Return (x, y) of the center of cell containing provided text 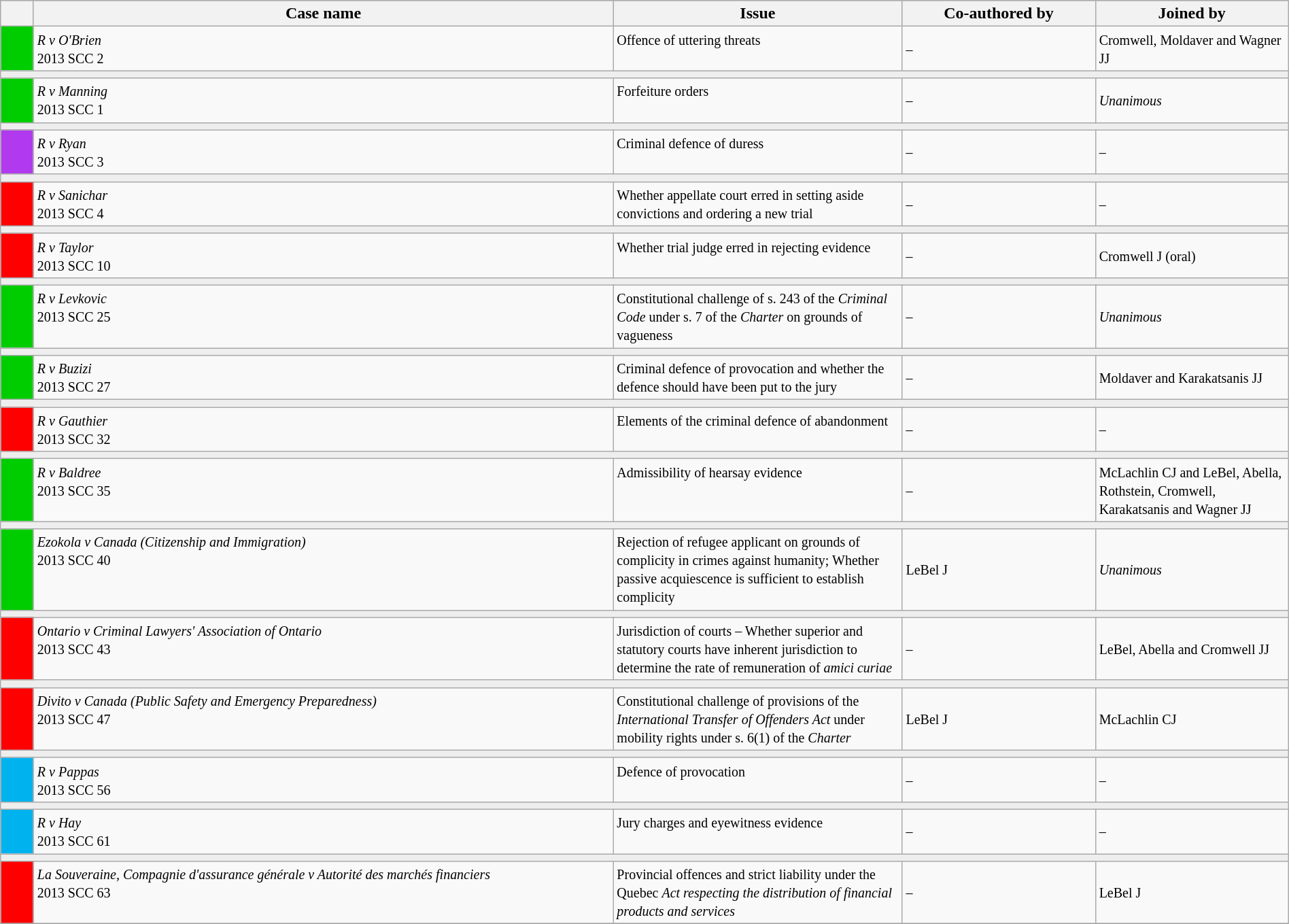
Criminal defence of provocation and whether the defence should have been put to the jury (757, 378)
Cromwell, Moldaver and Wagner JJ (1192, 49)
McLachlin CJ (1192, 719)
R v O'Brien 2013 SCC 2 (324, 49)
R v Manning 2013 SCC 1 (324, 101)
Whether trial judge erred in rejecting evidence (757, 256)
Co-authored by (999, 14)
LeBel, Abella and Cromwell JJ (1192, 649)
R v Buzizi 2013 SCC 27 (324, 378)
Case name (324, 14)
Elements of the criminal defence of abandonment (757, 430)
R v Sanichar 2013 SCC 4 (324, 204)
R v Hay 2013 SCC 61 (324, 831)
Constitutional challenge of provisions of the International Transfer of Offenders Act under mobility rights under s. 6(1) of the Charter (757, 719)
Defence of provocation (757, 779)
Ezokola v Canada (Citizenship and Immigration) 2013 SCC 40 (324, 570)
Whether appellate court erred in setting aside convictions and ordering a new trial (757, 204)
Offence of uttering threats (757, 49)
Provincial offences and strict liability under the Quebec Act respecting the distribution of financial products and services (757, 893)
Jury charges and eyewitness evidence (757, 831)
Joined by (1192, 14)
Constitutional challenge of s. 243 of the Criminal Code under s. 7 of the Charter on grounds of vagueness (757, 316)
La Souveraine, Compagnie d'assurance générale v Autorité des marchés financiers 2013 SCC 63 (324, 893)
R v Taylor 2013 SCC 10 (324, 256)
R v Baldree 2013 SCC 35 (324, 490)
Forfeiture orders (757, 101)
Moldaver and Karakatsanis JJ (1192, 378)
R v Levkovic 2013 SCC 25 (324, 316)
Divito v Canada (Public Safety and Emergency Preparedness) 2013 SCC 47 (324, 719)
Criminal defence of duress (757, 152)
Jurisdiction of courts – Whether superior and statutory courts have inherent jurisdiction to determine the rate of remuneration of amici curiae (757, 649)
Admissibility of hearsay evidence (757, 490)
R v Gauthier 2013 SCC 32 (324, 430)
R v Ryan 2013 SCC 3 (324, 152)
McLachlin CJ and LeBel, Abella, Rothstein, Cromwell, Karakatsanis and Wagner JJ (1192, 490)
Cromwell J (oral) (1192, 256)
R v Pappas 2013 SCC 56 (324, 779)
Ontario v Criminal Lawyers' Association of Ontario 2013 SCC 43 (324, 649)
Issue (757, 14)
